Return [x, y] of the center of cell containing provided text 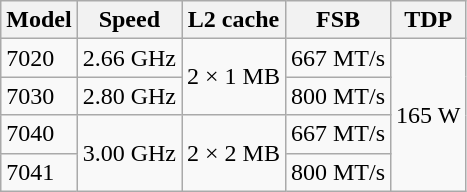
7020 [39, 58]
2 × 2 MB [234, 153]
3.00 GHz [129, 153]
2.80 GHz [129, 96]
7030 [39, 96]
FSB [338, 20]
165 W [428, 115]
2.66 GHz [129, 58]
TDP [428, 20]
7040 [39, 134]
7041 [39, 172]
Model [39, 20]
2 × 1 MB [234, 77]
Speed [129, 20]
L2 cache [234, 20]
